Locate the cell with the specified text and output its (x, y) center coordinate. 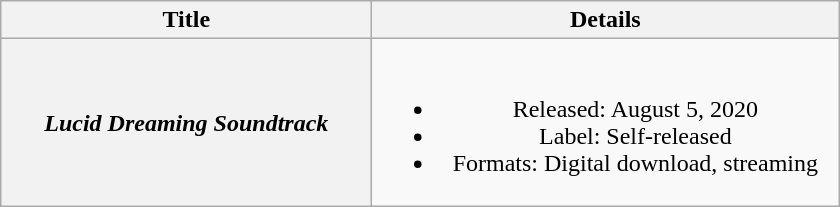
Title (186, 20)
Lucid Dreaming Soundtrack (186, 122)
Released: August 5, 2020Label: Self-releasedFormats: Digital download, streaming (606, 122)
Details (606, 20)
